Detect which cell encompasses the target text, then output its (x, y) center coordinate. 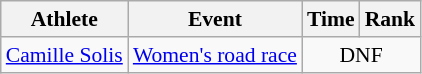
Athlete (64, 19)
Women's road race (215, 55)
DNF (361, 55)
Event (215, 19)
Rank (390, 19)
Time (331, 19)
Camille Solis (64, 55)
